Scan for the cell matching the given text and deliver its [X, Y] coordinate at center. 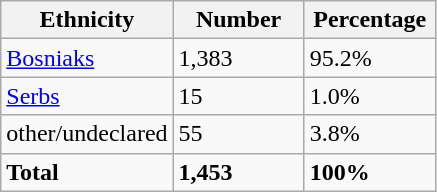
Bosniaks [87, 58]
55 [238, 134]
Total [87, 172]
15 [238, 96]
Percentage [370, 20]
95.2% [370, 58]
Ethnicity [87, 20]
Serbs [87, 96]
Number [238, 20]
other/undeclared [87, 134]
1,383 [238, 58]
1,453 [238, 172]
3.8% [370, 134]
1.0% [370, 96]
100% [370, 172]
